Locate the cell with the specified text and output its (x, y) center coordinate. 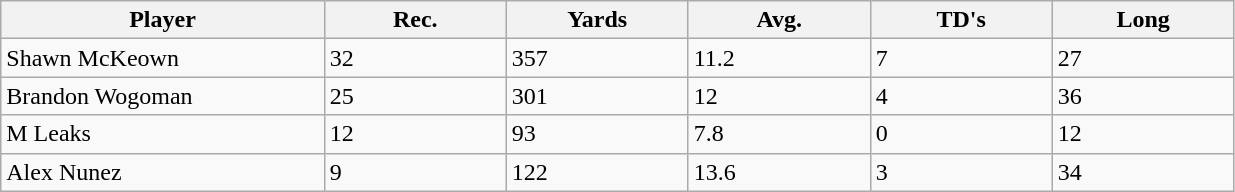
7 (961, 58)
Brandon Wogoman (163, 96)
357 (597, 58)
Alex Nunez (163, 172)
25 (415, 96)
27 (1143, 58)
11.2 (779, 58)
34 (1143, 172)
32 (415, 58)
Yards (597, 20)
7.8 (779, 134)
36 (1143, 96)
Rec. (415, 20)
TD's (961, 20)
Player (163, 20)
3 (961, 172)
4 (961, 96)
122 (597, 172)
9 (415, 172)
M Leaks (163, 134)
Avg. (779, 20)
Shawn McKeown (163, 58)
301 (597, 96)
0 (961, 134)
93 (597, 134)
Long (1143, 20)
13.6 (779, 172)
